Locate the cell with the specified text and output its [X, Y] center coordinate. 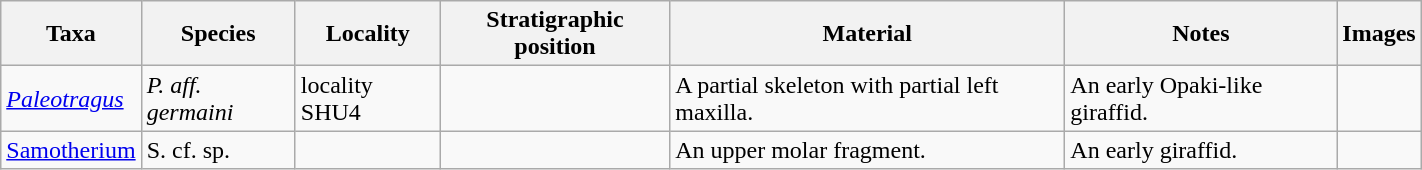
An early giraffid. [1201, 150]
Taxa [71, 34]
Samotherium [71, 150]
Images [1379, 34]
locality SHU4 [368, 98]
S. cf. sp. [218, 150]
A partial skeleton with partial left maxilla. [868, 98]
Material [868, 34]
Stratigraphic position [554, 34]
An early Opaki-like giraffid. [1201, 98]
P. aff. germaini [218, 98]
Species [218, 34]
Locality [368, 34]
An upper molar fragment. [868, 150]
Notes [1201, 34]
Paleotragus [71, 98]
